For the text-containing cell, return its midpoint in [X, Y] coordinate format. 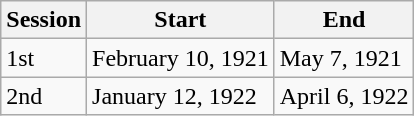
1st [44, 58]
May 7, 1921 [344, 58]
April 6, 1922 [344, 96]
Session [44, 20]
Start [181, 20]
2nd [44, 96]
January 12, 1922 [181, 96]
End [344, 20]
February 10, 1921 [181, 58]
